Detect which cell encompasses the target text, then output its (X, Y) center coordinate. 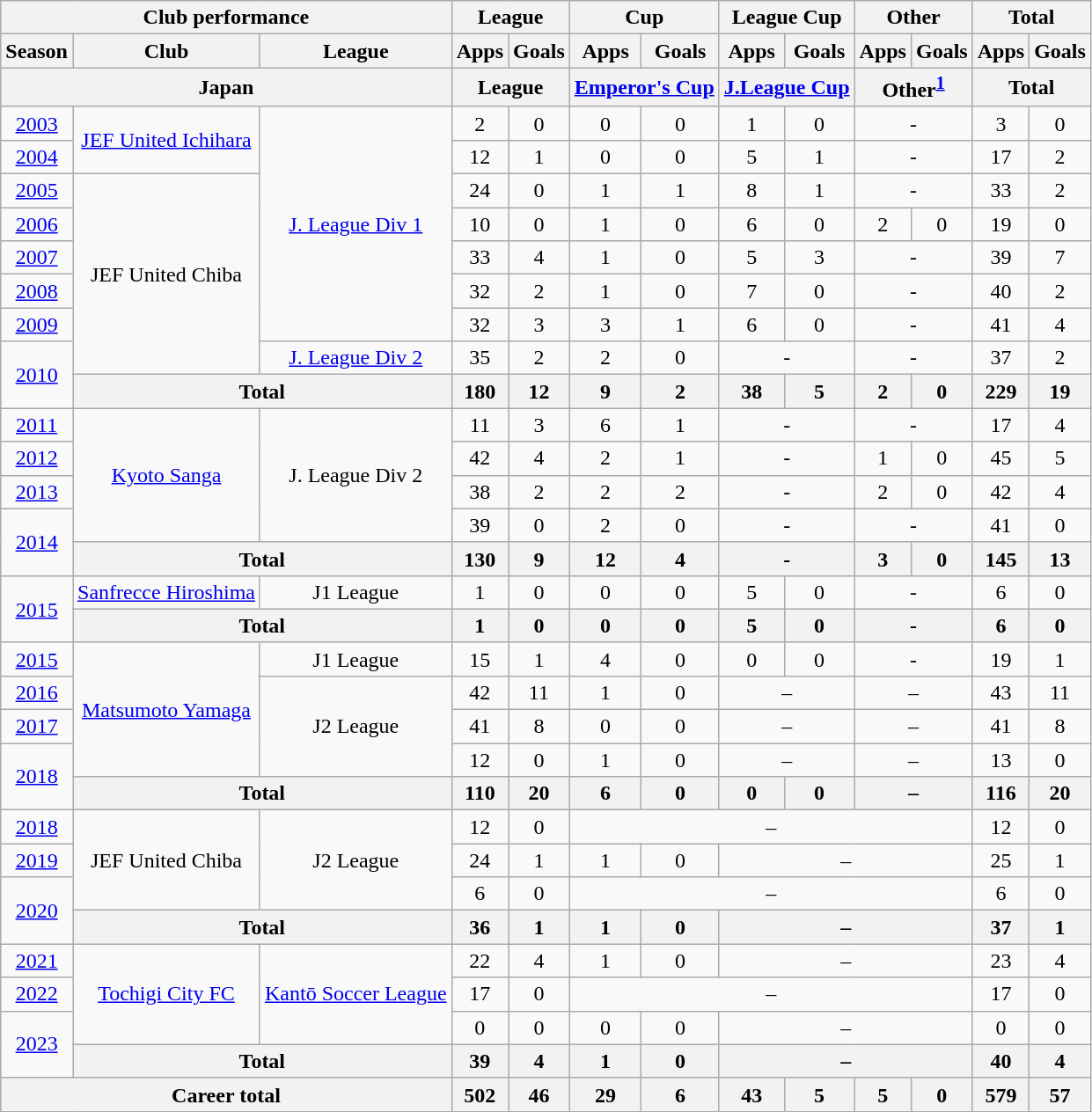
Club performance (226, 18)
35 (480, 358)
29 (605, 1094)
57 (1060, 1094)
116 (1000, 794)
Other1 (913, 88)
Matsumoto Yamaga (165, 709)
180 (480, 391)
Season (37, 51)
502 (480, 1094)
110 (480, 794)
25 (1000, 860)
Kantō Soccer League (355, 994)
J. League Div 1 (355, 223)
2022 (37, 994)
2004 (37, 157)
Cup (644, 18)
2003 (37, 123)
2009 (37, 325)
22 (480, 961)
2016 (37, 692)
229 (1000, 391)
2011 (37, 425)
36 (480, 927)
Sanfrecce Hiroshima (165, 592)
15 (480, 659)
2020 (37, 911)
2005 (37, 191)
2017 (37, 727)
2019 (37, 860)
130 (480, 559)
2023 (37, 1044)
Japan (226, 88)
2008 (37, 291)
2012 (37, 458)
2014 (37, 542)
46 (539, 1094)
2013 (37, 492)
League Cup (787, 18)
Emperor's Cup (644, 88)
Kyoto Sanga (165, 475)
2007 (37, 258)
2006 (37, 224)
JEF United Ichihara (165, 140)
45 (1000, 458)
23 (1000, 961)
10 (480, 224)
2021 (37, 961)
Career total (226, 1094)
Other (913, 18)
145 (1000, 559)
Tochigi City FC (165, 994)
579 (1000, 1094)
Club (165, 51)
J.League Cup (787, 88)
2010 (37, 375)
